Identify which cell holds the provided text, then report its (X, Y) central coordinate. 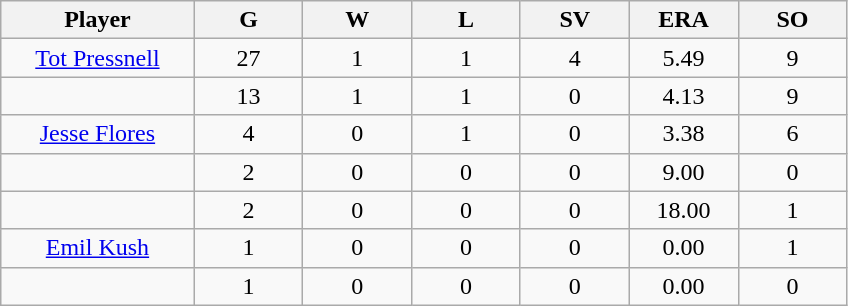
SO (792, 20)
18.00 (684, 210)
6 (792, 134)
ERA (684, 20)
W (358, 20)
L (466, 20)
Jesse Flores (98, 134)
5.49 (684, 58)
Tot Pressnell (98, 58)
SV (574, 20)
9.00 (684, 172)
Emil Kush (98, 248)
3.38 (684, 134)
13 (248, 96)
Player (98, 20)
4.13 (684, 96)
G (248, 20)
27 (248, 58)
